Detect which cell encompasses the target text, then output its [x, y] center coordinate. 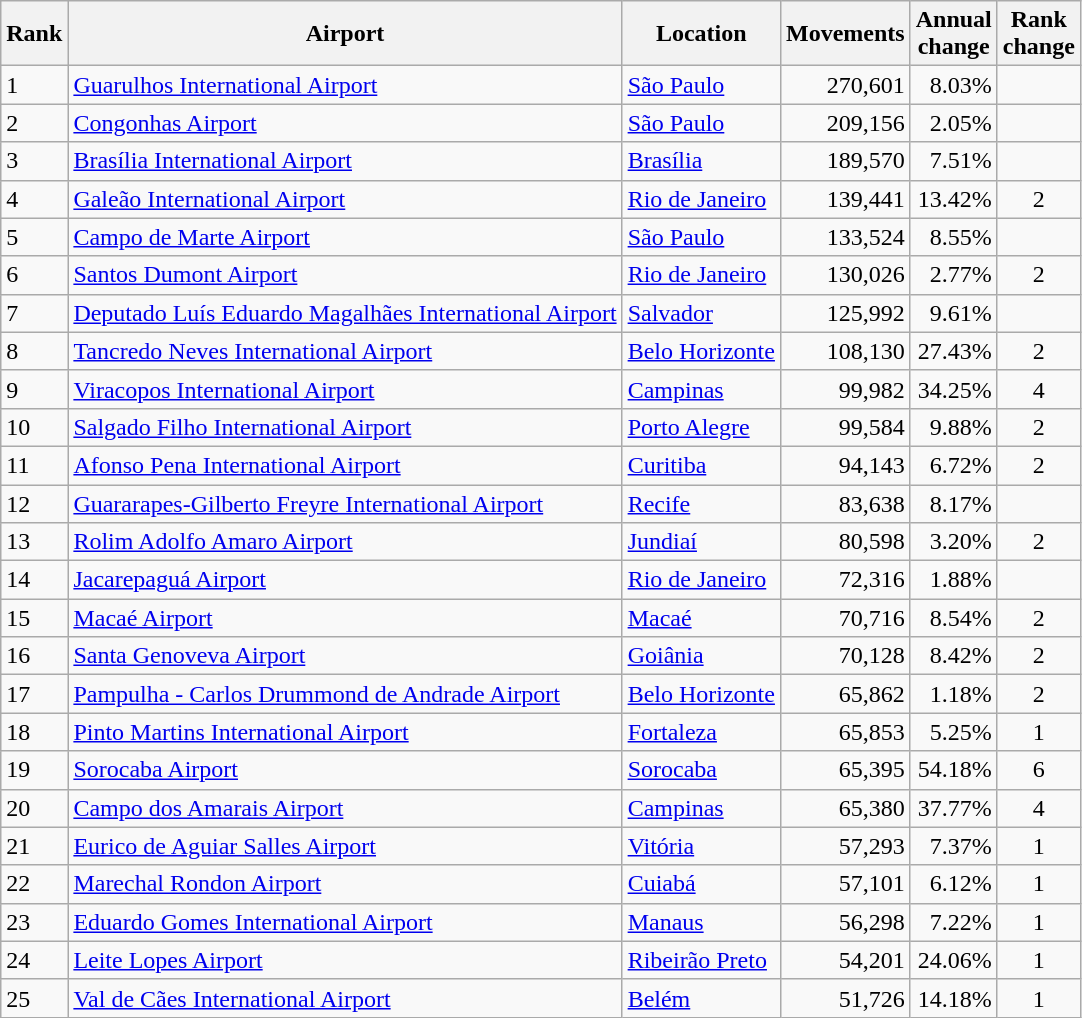
80,598 [845, 542]
2.77% [954, 275]
1.18% [954, 694]
Macaé Airport [345, 618]
Salvador [701, 313]
24.06% [954, 960]
57,101 [845, 884]
108,130 [845, 351]
18 [34, 732]
7.51% [954, 161]
12 [34, 503]
9.61% [954, 313]
Sorocaba Airport [345, 770]
8.17% [954, 503]
Pinto Martins International Airport [345, 732]
125,992 [845, 313]
16 [34, 656]
21 [34, 846]
Vitória [701, 846]
Movements [845, 34]
Pampulha - Carlos Drummond de Andrade Airport [345, 694]
3 [34, 161]
Marechal Rondon Airport [345, 884]
Airport [345, 34]
3.20% [954, 542]
14.18% [954, 998]
56,298 [845, 922]
17 [34, 694]
14 [34, 580]
Guararapes-Gilberto Freyre International Airport [345, 503]
Rankchange [1038, 34]
Guarulhos International Airport [345, 85]
8.55% [954, 237]
24 [34, 960]
Salgado Filho International Airport [345, 427]
Jundiaí [701, 542]
23 [34, 922]
Leite Lopes Airport [345, 960]
Brasília International Airport [345, 161]
Deputado Luís Eduardo Magalhães International Airport [345, 313]
Brasília [701, 161]
54.18% [954, 770]
8.03% [954, 85]
19 [34, 770]
8 [34, 351]
65,862 [845, 694]
72,316 [845, 580]
Campo de Marte Airport [345, 237]
99,982 [845, 389]
Goiânia [701, 656]
70,128 [845, 656]
7 [34, 313]
Fortaleza [701, 732]
54,201 [845, 960]
Porto Alegre [701, 427]
70,716 [845, 618]
Congonhas Airport [345, 123]
Sorocaba [701, 770]
Cuiabá [701, 884]
133,524 [845, 237]
83,638 [845, 503]
Tancredo Neves International Airport [345, 351]
Jacarepaguá Airport [345, 580]
Rank [34, 34]
20 [34, 808]
Manaus [701, 922]
10 [34, 427]
Location [701, 34]
Curitiba [701, 465]
Rolim Adolfo Amaro Airport [345, 542]
Campo dos Amarais Airport [345, 808]
Eurico de Aguiar Salles Airport [345, 846]
57,293 [845, 846]
65,853 [845, 732]
8.54% [954, 618]
94,143 [845, 465]
6.12% [954, 884]
270,601 [845, 85]
Annualchange [954, 34]
189,570 [845, 161]
Recife [701, 503]
Val de Cães International Airport [345, 998]
37.77% [954, 808]
Viracopos International Airport [345, 389]
Afonso Pena International Airport [345, 465]
13.42% [954, 199]
1.88% [954, 580]
9.88% [954, 427]
25 [34, 998]
51,726 [845, 998]
99,584 [845, 427]
Galeão International Airport [345, 199]
Ribeirão Preto [701, 960]
5.25% [954, 732]
13 [34, 542]
65,380 [845, 808]
34.25% [954, 389]
15 [34, 618]
2.05% [954, 123]
11 [34, 465]
7.22% [954, 922]
209,156 [845, 123]
7.37% [954, 846]
8.42% [954, 656]
Belém [701, 998]
27.43% [954, 351]
Macaé [701, 618]
Santa Genoveva Airport [345, 656]
Eduardo Gomes International Airport [345, 922]
139,441 [845, 199]
5 [34, 237]
9 [34, 389]
6.72% [954, 465]
Santos Dumont Airport [345, 275]
130,026 [845, 275]
22 [34, 884]
65,395 [845, 770]
